Provide the (x, y) coordinate of the cell's center where the given text is located.  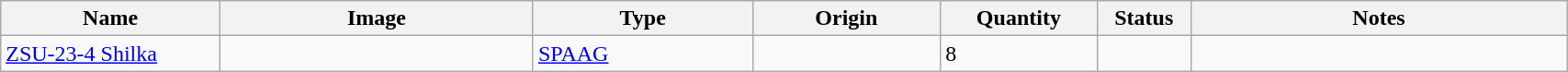
Image (377, 18)
Origin (847, 18)
SPAAG (643, 54)
Quantity (1019, 18)
Type (643, 18)
Name (110, 18)
Notes (1378, 18)
8 (1019, 54)
Status (1144, 18)
ZSU-23-4 Shilka (110, 54)
